Provide the (X, Y) coordinate of the cell's center where the given text is located.  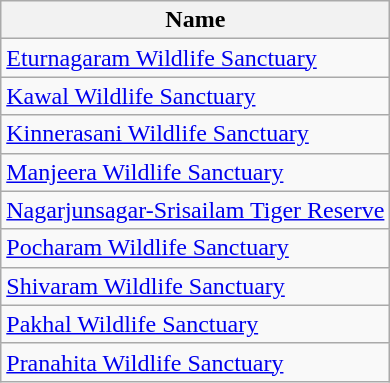
Kawal Wildlife Sanctuary (196, 96)
Pakhal Wildlife Sanctuary (196, 324)
Nagarjunsagar-Srisailam Tiger Reserve (196, 210)
Shivaram Wildlife Sanctuary (196, 286)
Manjeera Wildlife Sanctuary (196, 172)
Pocharam Wildlife Sanctuary (196, 248)
Eturnagaram Wildlife Sanctuary (196, 58)
Kinnerasani Wildlife Sanctuary (196, 134)
Name (196, 20)
Pranahita Wildlife Sanctuary (196, 362)
